Find where the given text appears and provide that cell's center as (X, Y) coordinate. 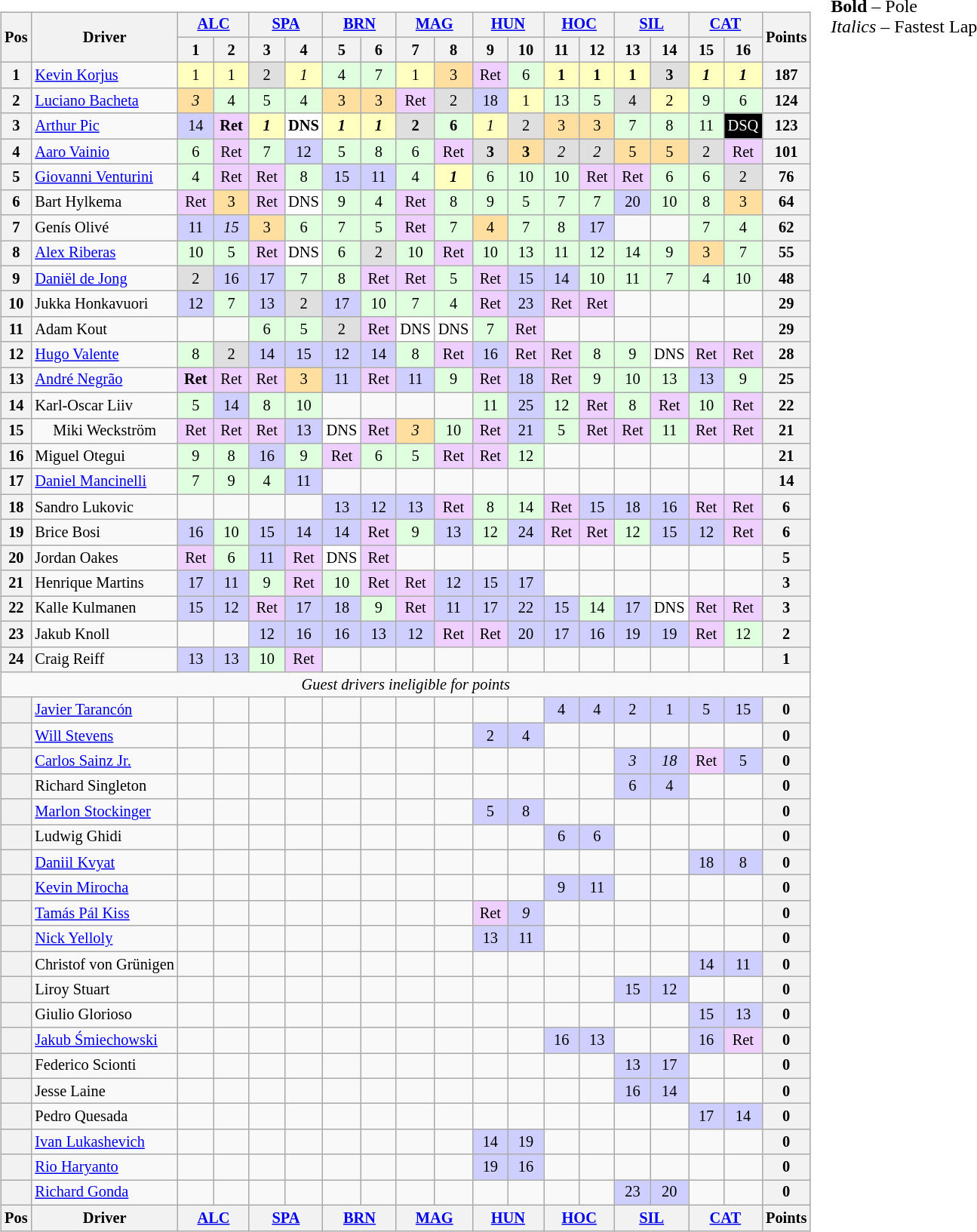
Jesse Laine (104, 1091)
187 (786, 75)
Daniël de Jong (104, 278)
64 (786, 202)
Genís Olivé (104, 228)
Hugo Valente (104, 355)
Adam Kout (104, 330)
Daniel Mancinelli (104, 481)
55 (786, 253)
Richard Gonda (104, 1193)
Miguel Otegui (104, 456)
Marlon Stockinger (104, 812)
Rio Haryanto (104, 1167)
Craig Reiff (104, 659)
Will Stevens (104, 736)
Ludwig Ghidi (104, 837)
Daniil Kvyat (104, 862)
Giulio Glorioso (104, 1015)
Bart Hylkema (104, 202)
62 (786, 228)
124 (786, 101)
Brice Bosi (104, 533)
DSQ (743, 126)
Miki Weckström (104, 431)
Tamás Pál Kiss (104, 914)
101 (786, 152)
Henrique Martins (104, 583)
Luciano Bacheta (104, 101)
Alex Riberas (104, 253)
Jakub Knoll (104, 634)
Guest drivers ineligible for points (406, 685)
Arthur Pic (104, 126)
Kalle Kulmanen (104, 609)
Aaro Vainio (104, 152)
Kevin Mirocha (104, 888)
Javier Tarancón (104, 710)
28 (786, 355)
Nick Yelloly (104, 939)
Jordan Oakes (104, 558)
Richard Singleton (104, 786)
Jakub Śmiechowski (104, 1040)
76 (786, 177)
48 (786, 278)
Liroy Stuart (104, 990)
Giovanni Venturini (104, 177)
Carlos Sainz Jr. (104, 761)
André Negrão (104, 380)
Jukka Honkavuori (104, 304)
Christof von Grünigen (104, 964)
Karl-Oscar Liiv (104, 405)
Kevin Korjus (104, 75)
Sandro Lukovic (104, 507)
123 (786, 126)
Ivan Lukashevich (104, 1142)
Federico Scionti (104, 1066)
Pedro Quesada (104, 1117)
